Detect which cell encompasses the target text, then output its [x, y] center coordinate. 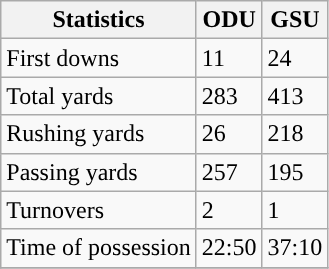
First downs [99, 58]
Statistics [99, 20]
GSU [295, 20]
22:50 [229, 248]
24 [295, 58]
218 [295, 134]
Total yards [99, 96]
11 [229, 58]
283 [229, 96]
413 [295, 96]
ODU [229, 20]
2 [229, 210]
1 [295, 210]
37:10 [295, 248]
257 [229, 172]
Passing yards [99, 172]
26 [229, 134]
Turnovers [99, 210]
Rushing yards [99, 134]
195 [295, 172]
Time of possession [99, 248]
